Return the [X, Y] coordinate for the center point of the cell that contains the specified text.  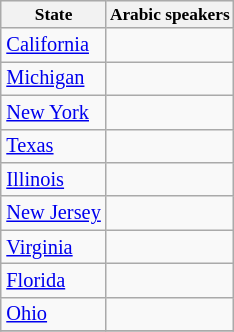
Michigan [53, 79]
State [53, 14]
Texas [53, 146]
New York [53, 112]
Arabic speakers [170, 14]
Florida [53, 281]
New Jersey [53, 213]
Ohio [53, 314]
California [53, 45]
Virginia [53, 247]
Illinois [53, 180]
